Capture the cell that displays the provided text and extract its [X, Y] central coordinate. 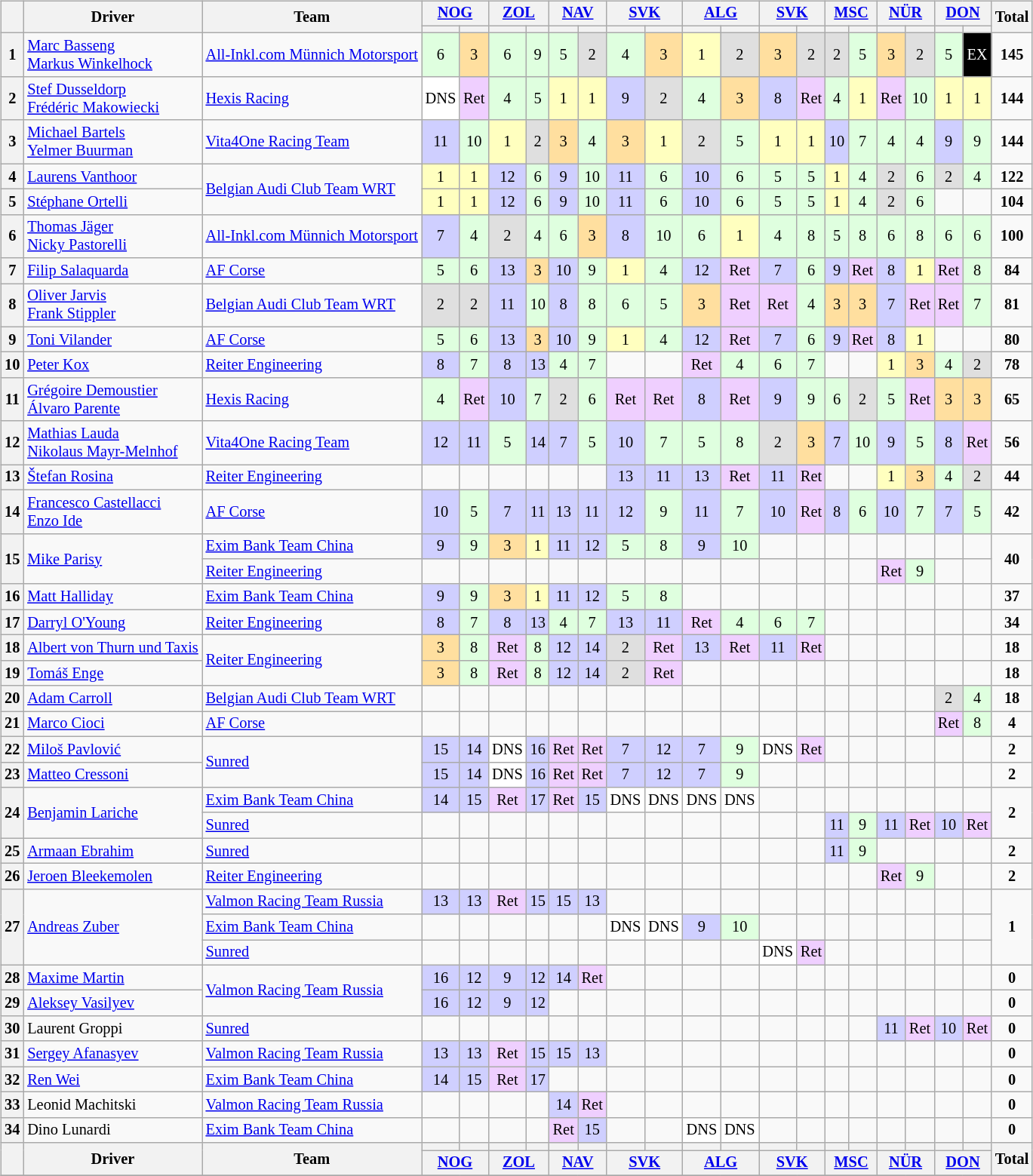
Laurent Groppi [112, 1029]
25 [12, 851]
100 [1012, 236]
Stéphane Ortelli [112, 202]
24 [12, 813]
Grégoire Demoustier Álvaro Parente [112, 400]
20 [12, 699]
Filip Salaquarda [112, 271]
30 [12, 1029]
Dino Lunardi [112, 1130]
Marco Cioci [112, 724]
31 [12, 1054]
21 [12, 724]
Michael Bartels Yelmer Buurman [112, 142]
Laurens Vanthoor [112, 177]
Toni Vilander [112, 339]
Miloš Pavlović [112, 749]
23 [12, 775]
81 [1012, 306]
Leonid Machitski [112, 1105]
Albert von Thurn und Taxis [112, 648]
56 [1012, 443]
80 [1012, 339]
37 [1012, 597]
Marc Basseng Markus Winkelhock [112, 55]
Benjamin Lariche [112, 813]
Stef Dusseldorp Frédéric Makowiecki [112, 99]
Maxime Martin [112, 978]
122 [1012, 177]
Matt Halliday [112, 597]
22 [12, 749]
Mike Parisy [112, 558]
26 [12, 877]
42 [1012, 511]
145 [1012, 55]
84 [1012, 271]
Matteo Cressoni [112, 775]
44 [1012, 477]
40 [1012, 558]
Ren Wei [112, 1079]
Aleksey Vasilyev [112, 1003]
Darryl O'Young [112, 622]
Mathias Lauda Nikolaus Mayr-Melnhof [112, 443]
Tomáš Enge [112, 673]
Štefan Rosina [112, 477]
104 [1012, 202]
27 [12, 926]
Oliver Jarvis Frank Stippler [112, 306]
Andreas Zuber [112, 926]
Peter Kox [112, 365]
78 [1012, 365]
Jeroen Bleekemolen [112, 877]
33 [12, 1105]
28 [12, 978]
32 [12, 1079]
19 [12, 673]
EX [977, 55]
Francesco Castellacci Enzo Ide [112, 511]
29 [12, 1003]
Sergey Afanasyev [112, 1054]
Armaan Ebrahim [112, 851]
Adam Carroll [112, 699]
Thomas Jäger Nicky Pastorelli [112, 236]
65 [1012, 400]
